Identify which cell holds the provided text, then report its [X, Y] central coordinate. 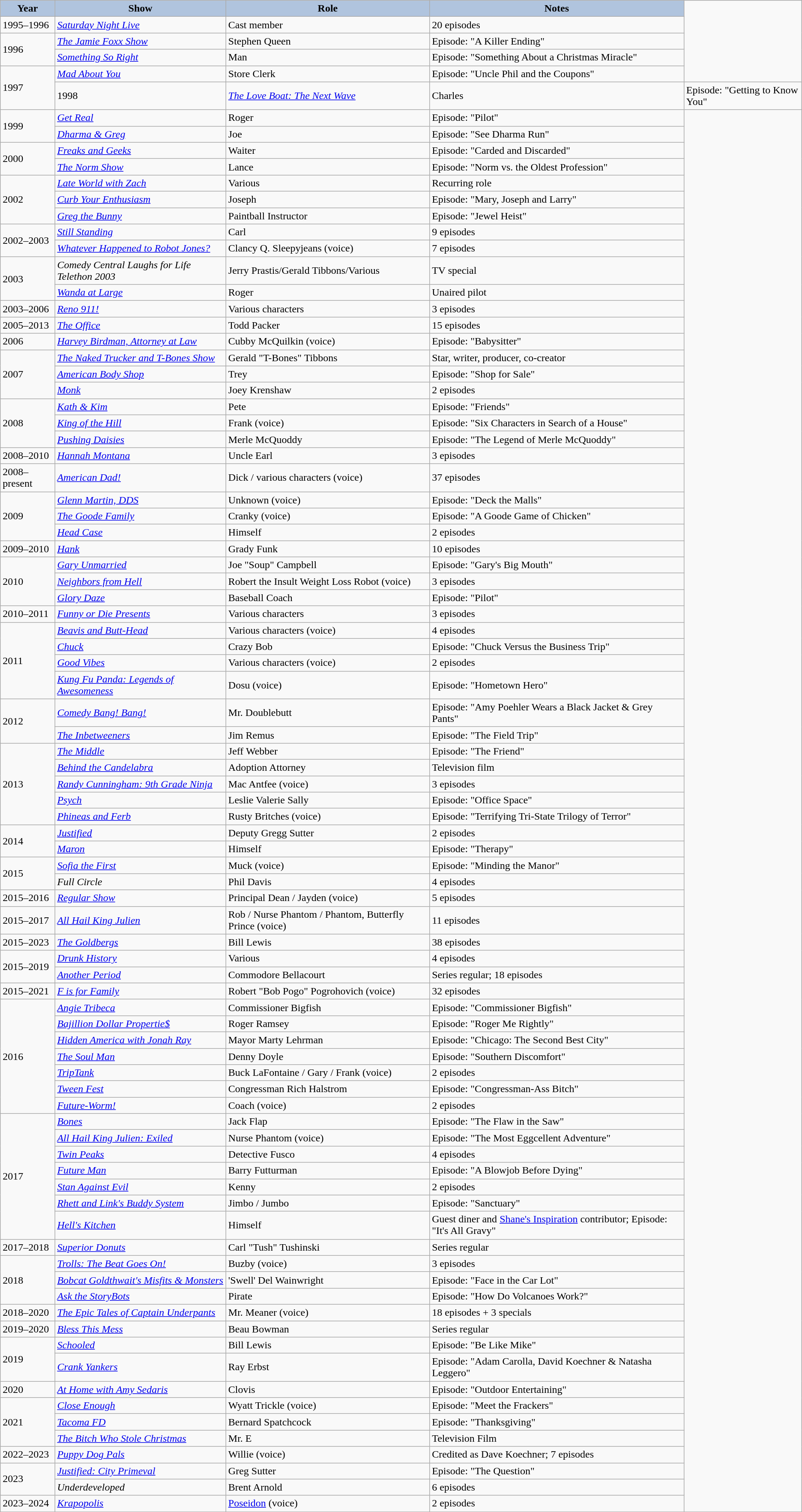
The Love Boat: The Next Wave [327, 96]
Still Standing [141, 232]
Gary Unmarried [141, 565]
2000 [27, 159]
Cast member [327, 25]
Notes [557, 9]
2019 [27, 1359]
Greg the Bunny [141, 216]
Carl [327, 232]
Baseball Coach [327, 598]
Episode: "Chuck Versus the Business Trip" [557, 647]
Nurse Phantom (voice) [327, 1138]
Charles [557, 96]
2003 [27, 278]
2010–2011 [27, 614]
Jerry Prastis/Gerald Tibbons/Various [327, 271]
Chuck [141, 647]
The Epic Tales of Captain Underpants [141, 1312]
Willie (voice) [327, 1455]
Bobcat Goldthwait's Misfits & Monsters [141, 1280]
2017–2018 [27, 1247]
Year [27, 9]
Episode: "Thanksgiving" [557, 1422]
Justified [141, 833]
Krapopolis [141, 1503]
Episode: "Commissioner Bigfish" [557, 1007]
Justified: City Primeval [141, 1471]
Todd Packer [327, 325]
Phil Davis [327, 882]
Trey [327, 374]
Phineas and Ferb [141, 817]
American Body Shop [141, 374]
Commissioner Bigfish [327, 1007]
Bless This Mess [141, 1329]
Episode: "The Question" [557, 1471]
Episode: "See Dharma Run" [557, 134]
Mr. E [327, 1438]
Kung Fu Panda: Legends of Awesomeness [141, 685]
Episode: "The Legend of Merle McQuoddy" [557, 439]
Future-Worm! [141, 1105]
Episode: "Office Space" [557, 800]
Episode: "Gary's Big Mouth" [557, 565]
The Middle [141, 751]
Unaired pilot [557, 293]
Sofia the First [141, 865]
2015 [27, 874]
Whatever Happened to Robot Jones? [141, 249]
Monk [141, 390]
6 episodes [557, 1487]
Drunk History [141, 958]
20 episodes [557, 25]
American Dad! [141, 477]
2021 [27, 1422]
Stan Against Evil [141, 1187]
'Swell' Del Wainwright [327, 1280]
Jeff Webber [327, 751]
Future Man [141, 1171]
1996 [27, 49]
Carl "Tush" Tushinski [327, 1247]
Psych [141, 800]
Buck LaFontaine / Gary / Frank (voice) [327, 1073]
Behind the Candelabra [141, 767]
Episode: "Adam Carolla, David Koechner & Natasha Leggero" [557, 1368]
Beavis and Butt-Head [141, 630]
F is for Family [141, 991]
9 episodes [557, 232]
Adoption Attorney [327, 767]
Merle McQuoddy [327, 439]
Pirate [327, 1296]
2016 [27, 1056]
Bernard Spatchcock [327, 1422]
Gerald "T-Bones" Tibbons [327, 358]
Crank Yankers [141, 1368]
Episode: "Amy Poehler Wears a Black Jacket & Grey Pants" [557, 713]
Deputy Gregg Sutter [327, 833]
Episode: "The Friend" [557, 751]
Clovis [327, 1389]
Late World with Zach [141, 183]
Randy Cunningham: 9th Grade Ninja [141, 784]
2015–2017 [27, 920]
32 episodes [557, 991]
Get Real [141, 118]
Guest diner and Shane's Inspiration contributor; Episode: "It's All Gravy" [557, 1225]
2003–2006 [27, 309]
The Goldbergs [141, 942]
2013 [27, 784]
Episode: "Terrifying Tri-State Trilogy of Terror" [557, 817]
At Home with Amy Sedaris [141, 1389]
Joe "Soup" Campbell [327, 565]
King of the Hill [141, 423]
Maron [141, 849]
Kath & Kim [141, 407]
Episode: "Deck the Malls" [557, 500]
Rob / Nurse Phantom / Phantom, Butterfly Prince (voice) [327, 920]
Full Circle [141, 882]
Mr. Doublebutt [327, 713]
Neighbors from Hell [141, 581]
15 episodes [557, 325]
Episode: "Meet the Frackers" [557, 1406]
2007 [27, 374]
Man [327, 57]
Episode: "Getting to Know You" [743, 96]
Glenn Martin, DDS [141, 500]
Episode: "Shop for Sale" [557, 374]
The Jamie Foxx Show [141, 41]
Joe [327, 134]
Harvey Birdman, Attorney at Law [141, 341]
Show [141, 9]
2012 [27, 721]
Episode: "Babysitter" [557, 341]
Star, writer, producer, co-creator [557, 358]
The Goode Family [141, 516]
Crazy Bob [327, 647]
Freaks and Geeks [141, 150]
2020 [27, 1389]
Funny or Die Presents [141, 614]
2023 [27, 1479]
Leslie Valerie Sally [327, 800]
Episode: "Therapy" [557, 849]
2015–2023 [27, 942]
Roger Ramsey [327, 1024]
Trolls: The Beat Goes On! [141, 1263]
Detective Fusco [327, 1154]
Episode: "Jewel Heist" [557, 216]
Credited as Dave Koechner; 7 episodes [557, 1455]
Glory Daze [141, 598]
Coach (voice) [327, 1105]
Paintball Instructor [327, 216]
Episode: "A Goode Game of Chicken" [557, 516]
Role [327, 9]
Episode: "Congressman-Ass Bitch" [557, 1089]
2009 [27, 516]
2005–2013 [27, 325]
2015–2019 [27, 967]
Dharma & Greg [141, 134]
2023–2024 [27, 1503]
2022–2023 [27, 1455]
Hannah Montana [141, 455]
Episode: "Something About a Christmas Miracle" [557, 57]
Jack Flap [327, 1122]
Beau Bowman [327, 1329]
Television film [557, 767]
Episode: "The Most Eggcellent Adventure" [557, 1138]
Twin Peaks [141, 1154]
The Bitch Who Stole Christmas [141, 1438]
Hank [141, 549]
Another Period [141, 975]
Grady Funk [327, 549]
Episode: "How Do Volcanoes Work?" [557, 1296]
Television Film [557, 1438]
10 episodes [557, 549]
Episode: "Six Characters in Search of a House" [557, 423]
2008–2010 [27, 455]
Episode: "Southern Discomfort" [557, 1056]
Comedy Bang! Bang! [141, 713]
18 episodes + 3 specials [557, 1312]
The Norm Show [141, 167]
1995–1996 [27, 25]
Episode: "A Killer Ending" [557, 41]
Episode: "The Flaw in the Saw" [557, 1122]
All Hail King Julien: Exiled [141, 1138]
2002 [27, 199]
38 episodes [557, 942]
2010 [27, 581]
Buzby (voice) [327, 1263]
The Naked Trucker and T-Bones Show [141, 358]
Congressman Rich Halstrom [327, 1089]
Ask the StoryBots [141, 1296]
Episode: "Outdoor Entertaining" [557, 1389]
Mr. Meaner (voice) [327, 1312]
Brent Arnold [327, 1487]
Commodore Bellacourt [327, 975]
Poseidon (voice) [327, 1503]
Bones [141, 1122]
The Office [141, 325]
Frank (voice) [327, 423]
1999 [27, 126]
Jimbo / Jumbo [327, 1203]
2009–2010 [27, 549]
Kenny [327, 1187]
Wyatt Trickle (voice) [327, 1406]
Episode: "Carded and Discarded" [557, 150]
Cubby McQuilkin (voice) [327, 341]
Greg Sutter [327, 1471]
Episode: "Norm vs. the Oldest Profession" [557, 167]
Series regular; 18 episodes [557, 975]
Rhett and Link's Buddy System [141, 1203]
Regular Show [141, 898]
Episode: "Uncle Phil and the Coupons" [557, 74]
Denny Doyle [327, 1056]
2008–present [27, 477]
Clancy Q. Sleepyjeans (voice) [327, 249]
Principal Dean / Jayden (voice) [327, 898]
2011 [27, 661]
Underdeveloped [141, 1487]
Episode: "Roger Me Rightly" [557, 1024]
Curb Your Enthusiasm [141, 199]
Something So Right [141, 57]
Lance [327, 167]
1997 [27, 87]
Close Enough [141, 1406]
Tacoma FD [141, 1422]
Dosu (voice) [327, 685]
Recurring role [557, 183]
2006 [27, 341]
Muck (voice) [327, 865]
All Hail King Julien [141, 920]
Episode: "Chicago: The Second Best City" [557, 1040]
The Inbetweeners [141, 735]
Puppy Dog Pals [141, 1455]
2017 [27, 1177]
Hell's Kitchen [141, 1225]
2002–2003 [27, 240]
Mad About You [141, 74]
Good Vibes [141, 663]
2018–2020 [27, 1312]
2018 [27, 1280]
Wanda at Large [141, 293]
Hidden America with Jonah Ray [141, 1040]
2019–2020 [27, 1329]
TripTank [141, 1073]
Mac Antfee (voice) [327, 784]
Episode: "The Field Trip" [557, 735]
The Soul Man [141, 1056]
Episode: "Friends" [557, 407]
5 episodes [557, 898]
Rusty Britches (voice) [327, 817]
Joey Krenshaw [327, 390]
Ray Erbst [327, 1368]
7 episodes [557, 249]
Pushing Daisies [141, 439]
2014 [27, 841]
Robert the Insult Weight Loss Robot (voice) [327, 581]
11 episodes [557, 920]
Reno 911! [141, 309]
Saturday Night Live [141, 25]
TV special [557, 271]
Barry Futturman [327, 1171]
Unknown (voice) [327, 500]
Episode: "A Blowjob Before Dying" [557, 1171]
Cranky (voice) [327, 516]
Episode: "Sanctuary" [557, 1203]
Episode: "Be Like Mike" [557, 1345]
Schooled [141, 1345]
Stephen Queen [327, 41]
Joseph [327, 199]
2015–2021 [27, 991]
2008 [27, 423]
2015–2016 [27, 898]
Comedy Central Laughs for Life Telethon 2003 [141, 271]
Store Clerk [327, 74]
Jim Remus [327, 735]
Bajillion Dollar Propertie$ [141, 1024]
Angie Tribeca [141, 1007]
37 episodes [557, 477]
Mayor Marty Lehrman [327, 1040]
1998 [141, 96]
Episode: "Minding the Manor" [557, 865]
Uncle Earl [327, 455]
Episode: "Face in the Car Lot" [557, 1280]
Head Case [141, 533]
Episode: "Hometown Hero" [557, 685]
Superior Donuts [141, 1247]
Waiter [327, 150]
Dick / various characters (voice) [327, 477]
Episode: "Mary, Joseph and Larry" [557, 199]
Pete [327, 407]
Robert "Bob Pogo" Pogrohovich (voice) [327, 991]
Tween Fest [141, 1089]
